For the text-containing cell, return its midpoint in [x, y] coordinate format. 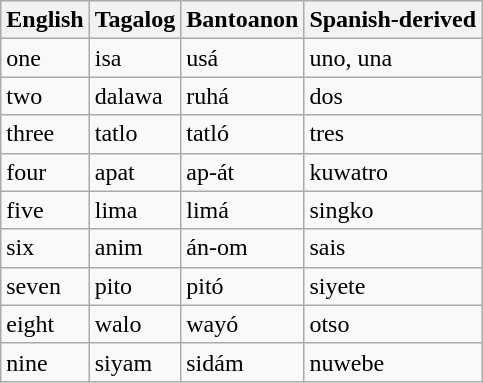
wayó [242, 324]
pitó [242, 286]
one [45, 58]
English [45, 20]
sidám [242, 362]
dalawa [135, 96]
apat [135, 172]
ruhá [242, 96]
isa [135, 58]
seven [45, 286]
uno, una [393, 58]
Spanish-derived [393, 20]
limá [242, 210]
usá [242, 58]
two [45, 96]
anim [135, 248]
three [45, 134]
Bantoanon [242, 20]
dos [393, 96]
otso [393, 324]
five [45, 210]
ap-át [242, 172]
siyete [393, 286]
lima [135, 210]
tatlo [135, 134]
pito [135, 286]
Tagalog [135, 20]
four [45, 172]
siyam [135, 362]
nine [45, 362]
singko [393, 210]
tres [393, 134]
kuwatro [393, 172]
eight [45, 324]
six [45, 248]
nuwebe [393, 362]
sais [393, 248]
án-om [242, 248]
walo [135, 324]
tatló [242, 134]
